From the cell containing the given text, extract its center point as [X, Y] coordinate. 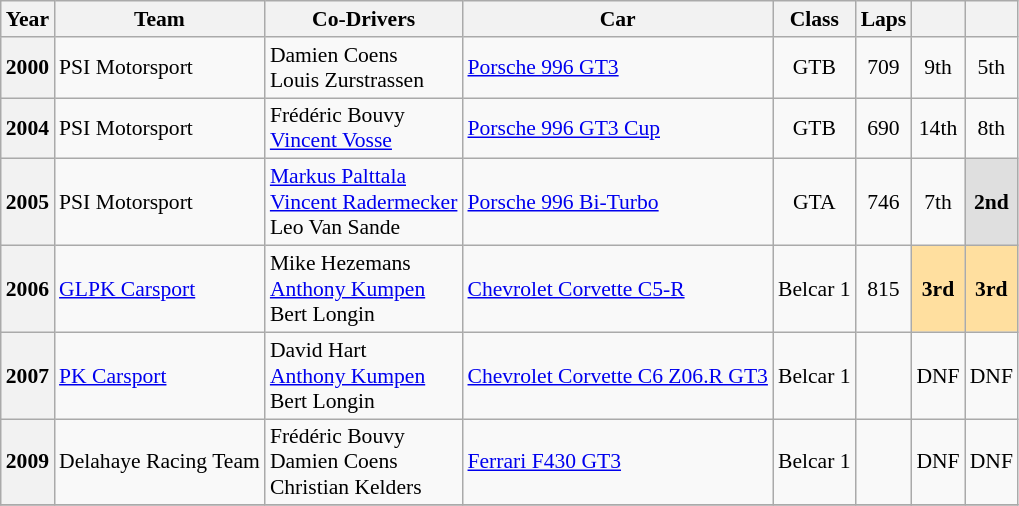
14th [938, 128]
2005 [28, 202]
PK Carsport [160, 376]
Car [617, 19]
GTA [814, 202]
8th [992, 128]
2007 [28, 376]
Year [28, 19]
2000 [28, 68]
Mike Hezemans Anthony Kumpen Bert Longin [364, 290]
Laps [884, 19]
Team [160, 19]
David Hart Anthony Kumpen Bert Longin [364, 376]
746 [884, 202]
690 [884, 128]
Porsche 996 GT3 [617, 68]
9th [938, 68]
Frédéric Bouvy Vincent Vosse [364, 128]
Markus Palttala Vincent Radermecker Leo Van Sande [364, 202]
Porsche 996 Bi-Turbo [617, 202]
Chevrolet Corvette C5-R [617, 290]
5th [992, 68]
Class [814, 19]
Frédéric Bouvy Damien Coens Christian Kelders [364, 462]
709 [884, 68]
Damien Coens Louis Zurstrassen [364, 68]
2006 [28, 290]
2004 [28, 128]
Delahaye Racing Team [160, 462]
7th [938, 202]
Chevrolet Corvette C6 Z06.R GT3 [617, 376]
815 [884, 290]
Porsche 996 GT3 Cup [617, 128]
2009 [28, 462]
Ferrari F430 GT3 [617, 462]
2nd [992, 202]
GLPK Carsport [160, 290]
Co-Drivers [364, 19]
